Detect which cell encompasses the target text, then output its [x, y] center coordinate. 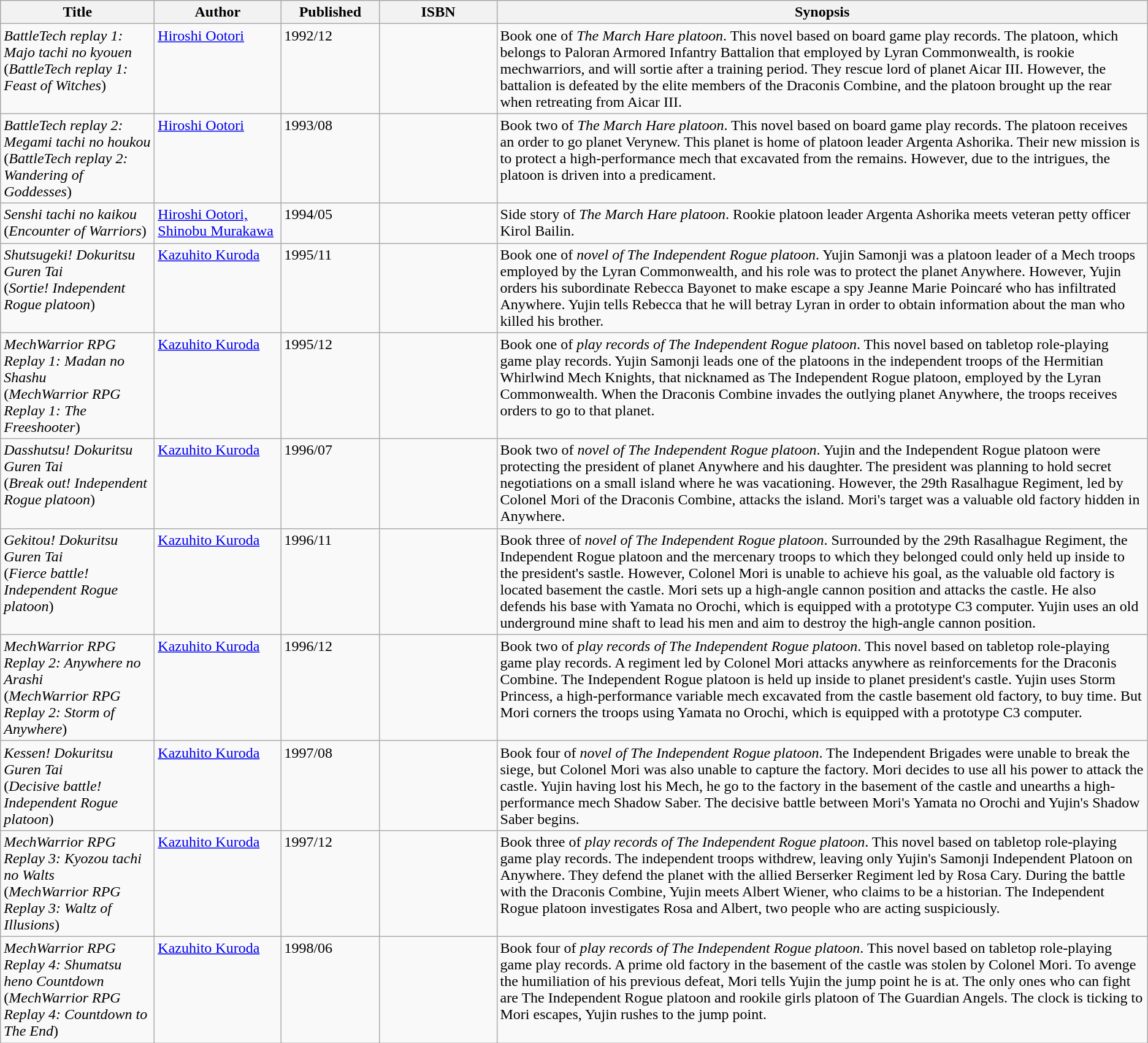
MechWarrior RPG Replay 4: Shumatsu heno Countdown(MechWarrior RPG Replay 4: Countdown to The End) [77, 989]
MechWarrior RPG Replay 1: Madan no Shashu(MechWarrior RPG Replay 1: The Freeshooter) [77, 385]
1993/08 [330, 158]
1995/12 [330, 385]
Gekitou! Dokuritsu Guren Tai(Fierce battle! Independent Rogue platoon) [77, 582]
MechWarrior RPG Replay 3: Kyozou tachi no Walts(MechWarrior RPG Replay 3: Waltz of Illusions) [77, 883]
MechWarrior RPG Replay 2: Anywhere no Arashi(MechWarrior RPG Replay 2: Storm of Anywhere) [77, 687]
Dasshutsu! Dokuritsu Guren Tai(Break out! Independent Rogue platoon) [77, 483]
ISBN [438, 12]
Author [218, 12]
1997/12 [330, 883]
1992/12 [330, 69]
Kessen! Dokuritsu Guren Tai(Decisive battle! Independent Rogue platoon) [77, 785]
1996/12 [330, 687]
Synopsis [822, 12]
1994/05 [330, 223]
Senshi tachi no kaikou(Encounter of Warriors) [77, 223]
BattleTech replay 1: Majo tachi no kyouen(BattleTech replay 1: Feast of Witches) [77, 69]
BattleTech replay 2: Megami tachi no houkou(BattleTech replay 2: Wandering of Goddesses) [77, 158]
Side story of The March Hare platoon. Rookie platoon leader Argenta Ashorika meets veteran petty officer Kirol Bailin. [822, 223]
Published [330, 12]
1997/08 [330, 785]
Hiroshi Ootori, Shinobu Murakawa [218, 223]
Shutsugeki! Dokuritsu Guren Tai(Sortie! Independent Rogue platoon) [77, 288]
1995/11 [330, 288]
1998/06 [330, 989]
1996/07 [330, 483]
1996/11 [330, 582]
Title [77, 12]
